Output the (X, Y) coordinate of the center of the cell containing the given text.  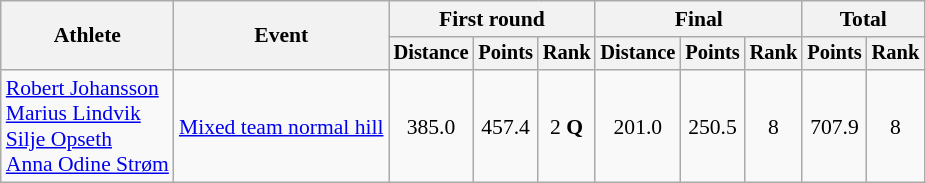
Total (863, 19)
Mixed team normal hill (282, 126)
385.0 (432, 126)
201.0 (638, 126)
First round (492, 19)
707.9 (834, 126)
Event (282, 36)
457.4 (505, 126)
Final (698, 19)
Robert JohanssonMarius LindvikSilje OpsethAnna Odine Strøm (88, 126)
Athlete (88, 36)
2 Q (567, 126)
250.5 (712, 126)
